Find where the given text appears and provide that cell's center as [X, Y] coordinate. 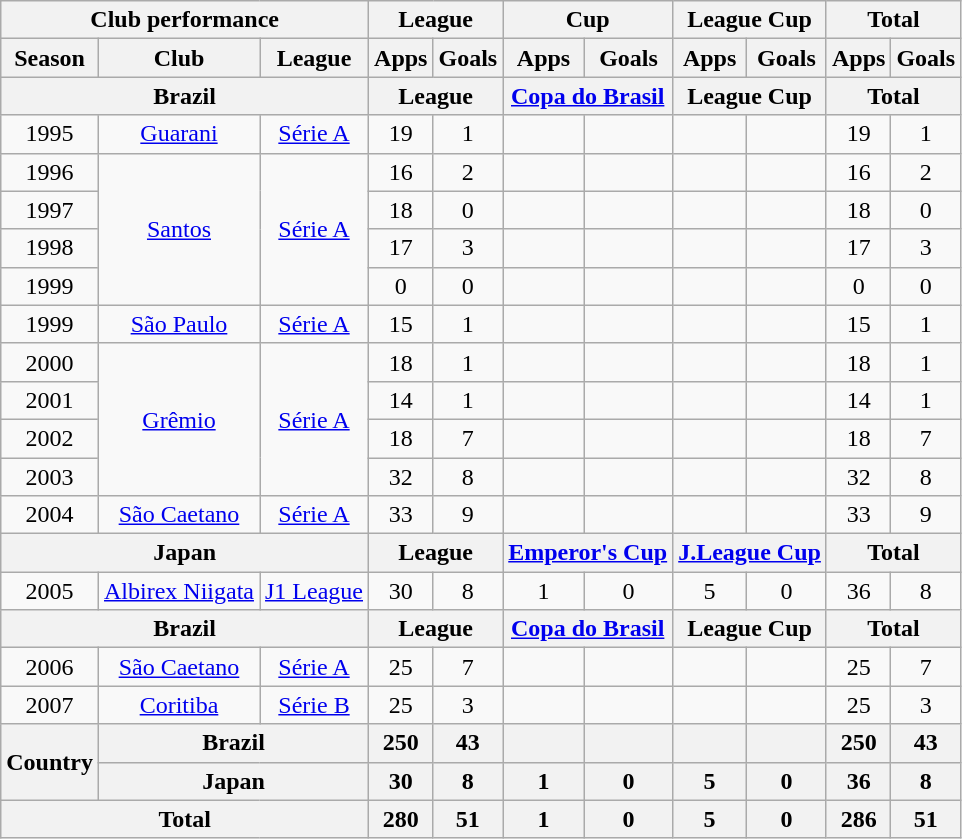
1997 [50, 210]
2000 [50, 362]
Série B [314, 705]
2005 [50, 591]
2002 [50, 438]
J1 League [314, 591]
Country [50, 762]
Grêmio [178, 419]
Albirex Niigata [178, 591]
Season [50, 58]
2001 [50, 400]
2003 [50, 477]
Coritiba [178, 705]
1995 [50, 134]
Guarani [178, 134]
Emperor's Cup [588, 553]
286 [858, 819]
São Paulo [178, 324]
280 [401, 819]
2004 [50, 515]
2006 [50, 667]
2007 [50, 705]
1998 [50, 248]
Santos [178, 229]
Club performance [185, 20]
J.League Cup [750, 553]
1996 [50, 172]
Cup [588, 20]
Club [178, 58]
